Capture the cell that displays the provided text and extract its [X, Y] central coordinate. 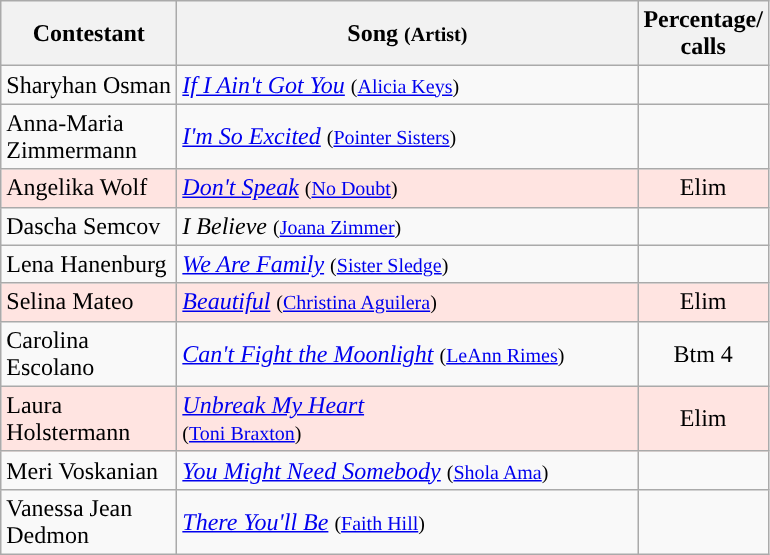
If I Ain't Got You (Alicia Keys) [408, 85]
Don't Speak (No Doubt) [408, 188]
Vanessa Jean Dedmon [89, 522]
I'm So Excited (Pointer Sisters) [408, 136]
There You'll Be (Faith Hill) [408, 522]
Lena Hanenburg [89, 264]
Percentage/calls [704, 34]
Laura Holstermann [89, 418]
Sharyhan Osman [89, 85]
Angelika Wolf [89, 188]
We Are Family (Sister Sledge) [408, 264]
Selina Mateo [89, 302]
Unbreak My Heart (Toni Braxton) [408, 418]
Can't Fight the Moonlight (LeAnn Rimes) [408, 354]
Anna-Maria Zimmermann [89, 136]
You Might Need Somebody (Shola Ama) [408, 470]
Song (Artist) [408, 34]
Contestant [89, 34]
Meri Voskanian [89, 470]
I Believe (Joana Zimmer) [408, 226]
Dascha Semcov [89, 226]
Btm 4 [704, 354]
Beautiful (Christina Aguilera) [408, 302]
Carolina Escolano [89, 354]
